From the cell containing the given text, extract its center point as (X, Y) coordinate. 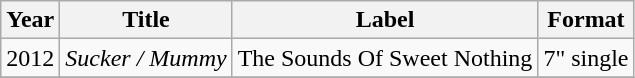
Format (586, 20)
Title (146, 20)
The Sounds Of Sweet Nothing (385, 58)
2012 (30, 58)
7" single (586, 58)
Year (30, 20)
Sucker / Mummy (146, 58)
Label (385, 20)
